Output the [X, Y] coordinate of the center of the cell containing the given text.  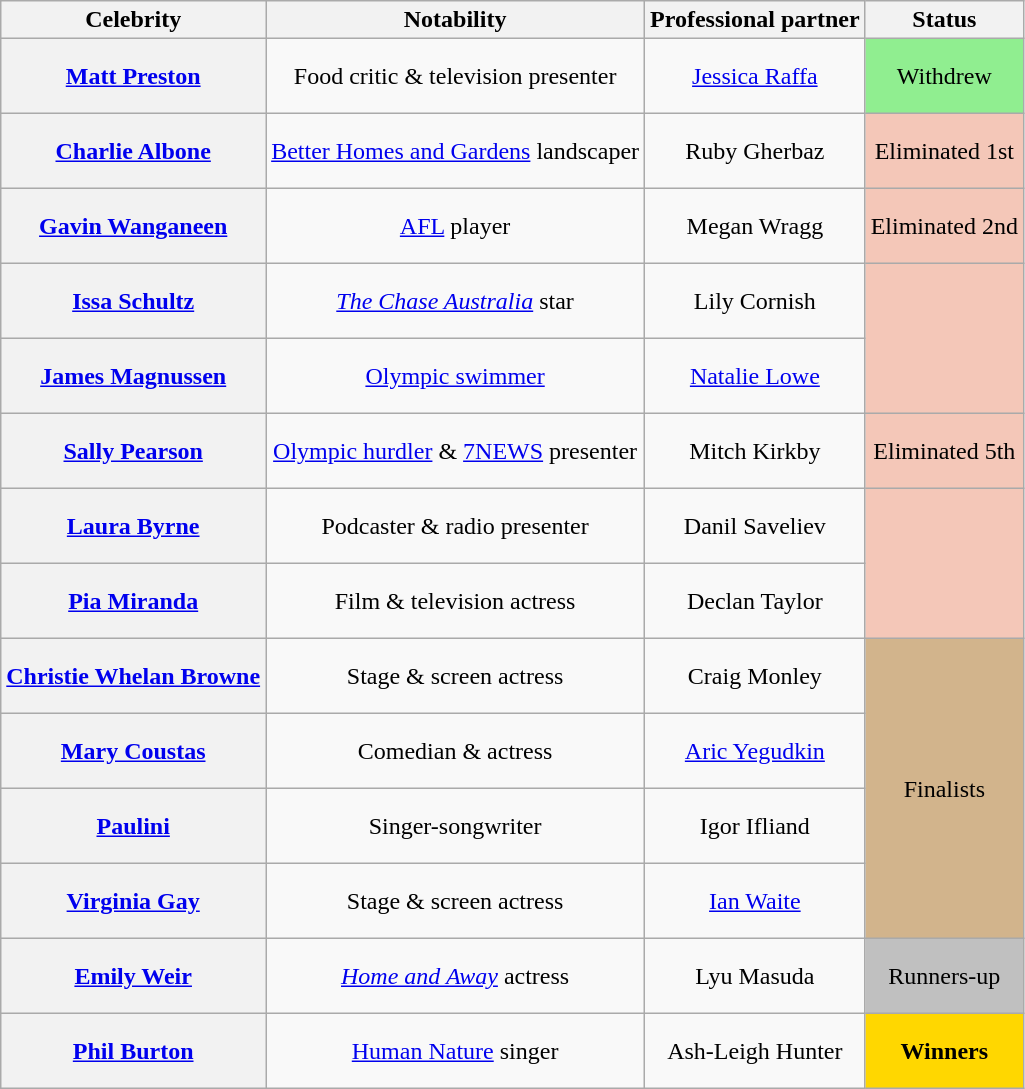
Emily Weir [134, 976]
Celebrity [134, 20]
Gavin Wanganeen [134, 226]
Mary Coustas [134, 752]
Declan Taylor [756, 602]
Laura Byrne [134, 526]
Ruby Gherbaz [756, 152]
Winners [944, 1052]
Eliminated 1st [944, 152]
AFL player [456, 226]
Status [944, 20]
Virginia Gay [134, 902]
Igor Ifliand [756, 826]
Aric Yegudkin [756, 752]
Lyu Masuda [756, 976]
Mitch Kirkby [756, 452]
Ash-Leigh Hunter [756, 1052]
Ian Waite [756, 902]
Jessica Raffa [756, 76]
Matt Preston [134, 76]
Runners-up [944, 976]
Sally Pearson [134, 452]
Finalists [944, 789]
James Magnussen [134, 376]
Charlie Albone [134, 152]
The Chase Australia star [456, 302]
Eliminated 5th [944, 452]
Singer-songwriter [456, 826]
Issa Schultz [134, 302]
Olympic hurdler & 7NEWS presenter [456, 452]
Professional partner [756, 20]
Olympic swimmer [456, 376]
Megan Wragg [756, 226]
Paulini [134, 826]
Danil Saveliev [756, 526]
Better Homes and Gardens landscaper [456, 152]
Film & television actress [456, 602]
Withdrew [944, 76]
Food critic & television presenter [456, 76]
Christie Whelan Browne [134, 676]
Pia Miranda [134, 602]
Natalie Lowe [756, 376]
Eliminated 2nd [944, 226]
Phil Burton [134, 1052]
Podcaster & radio presenter [456, 526]
Notability [456, 20]
Craig Monley [756, 676]
Lily Cornish [756, 302]
Comedian & actress [456, 752]
Human Nature singer [456, 1052]
Home and Away actress [456, 976]
